Pinpoint the cell where the given text exists, returning its (x, y) midpoint coordinate. 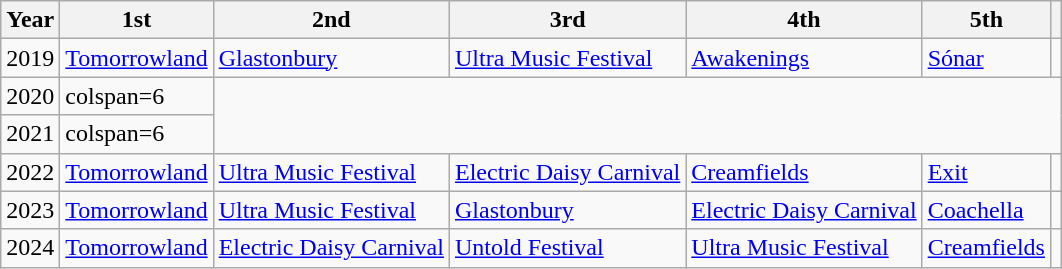
2021 (30, 134)
Exit (986, 172)
3rd (567, 20)
Sónar (986, 58)
Year (30, 20)
2023 (30, 210)
2024 (30, 248)
Untold Festival (567, 248)
2022 (30, 172)
1st (136, 20)
2020 (30, 96)
Coachella (986, 210)
2019 (30, 58)
5th (986, 20)
Awakenings (804, 58)
4th (804, 20)
2nd (331, 20)
